Identify which cell holds the provided text, then report its (X, Y) central coordinate. 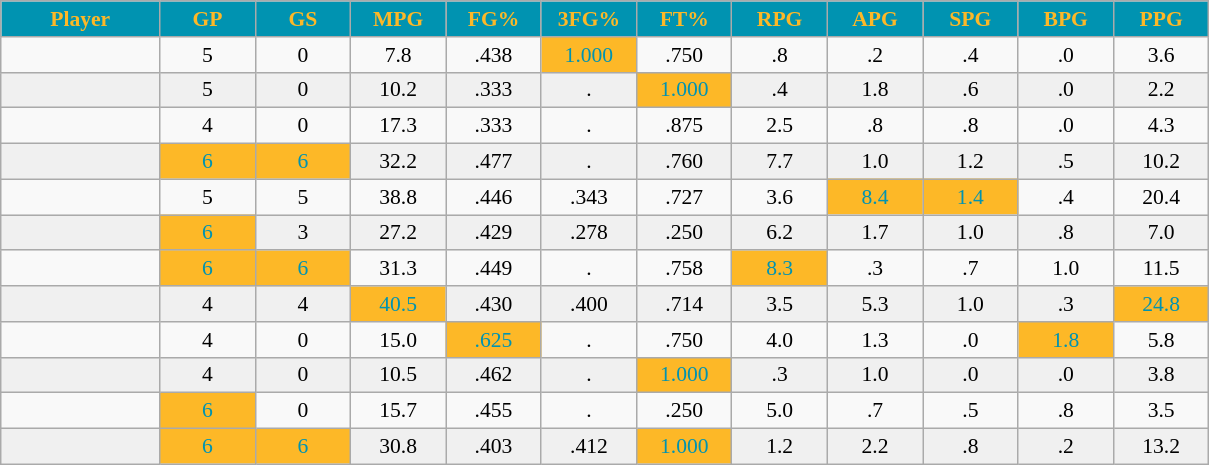
27.2 (398, 233)
11.5 (1161, 269)
4.0 (780, 340)
5.3 (874, 304)
.429 (494, 233)
.760 (684, 162)
7.7 (780, 162)
13.2 (1161, 447)
Player (80, 19)
.625 (494, 340)
.477 (494, 162)
.343 (588, 197)
GS (302, 19)
31.3 (398, 269)
7.0 (1161, 233)
.278 (588, 233)
.727 (684, 197)
.714 (684, 304)
.758 (684, 269)
.438 (494, 55)
.403 (494, 447)
24.8 (1161, 304)
32.2 (398, 162)
.430 (494, 304)
.449 (494, 269)
20.4 (1161, 197)
FT% (684, 19)
.412 (588, 447)
PPG (1161, 19)
17.3 (398, 126)
APG (874, 19)
.455 (494, 411)
6.2 (780, 233)
.6 (970, 90)
RPG (780, 19)
5.8 (1161, 340)
MPG (398, 19)
SPG (970, 19)
.875 (684, 126)
3FG% (588, 19)
30.8 (398, 447)
2.5 (780, 126)
5.0 (780, 411)
38.8 (398, 197)
7.8 (398, 55)
FG% (494, 19)
40.5 (398, 304)
.400 (588, 304)
1.3 (874, 340)
GP (208, 19)
1.7 (874, 233)
10.5 (398, 375)
15.7 (398, 411)
3.8 (1161, 375)
.446 (494, 197)
.462 (494, 375)
BPG (1066, 19)
1.4 (970, 197)
8.3 (780, 269)
3 (302, 233)
8.4 (874, 197)
4.3 (1161, 126)
15.0 (398, 340)
